Search for the cell housing the specified text and yield its [X, Y] center coordinate. 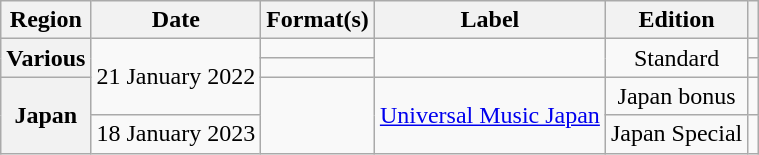
18 January 2023 [176, 134]
Japan bonus [676, 96]
Format(s) [318, 20]
Various [46, 58]
Region [46, 20]
Japan [46, 115]
Universal Music Japan [490, 115]
Standard [676, 58]
Edition [676, 20]
21 January 2022 [176, 77]
Label [490, 20]
Date [176, 20]
Japan Special [676, 134]
